Provide the [x, y] coordinate of the cell's center where the given text is located.  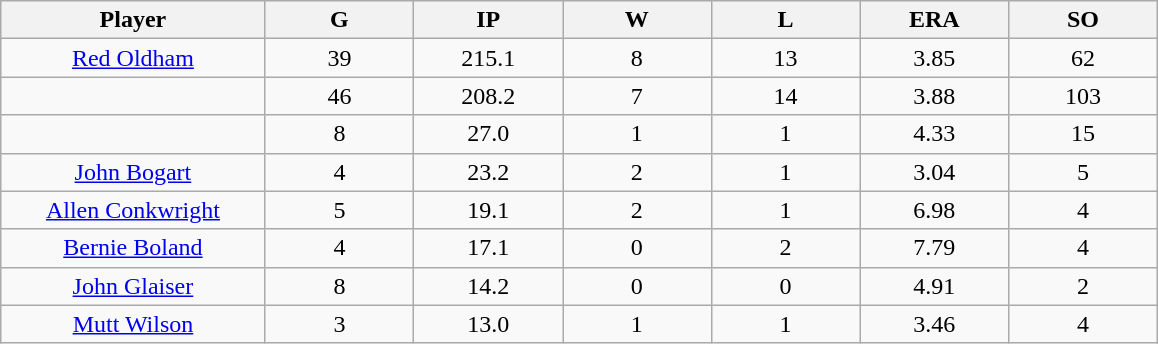
W [636, 20]
3 [340, 324]
13.0 [488, 324]
14 [786, 96]
John Bogart [133, 172]
Mutt Wilson [133, 324]
208.2 [488, 96]
IP [488, 20]
13 [786, 58]
ERA [934, 20]
L [786, 20]
6.98 [934, 210]
14.2 [488, 286]
62 [1084, 58]
27.0 [488, 134]
4.33 [934, 134]
23.2 [488, 172]
Allen Conkwright [133, 210]
Player [133, 20]
215.1 [488, 58]
3.85 [934, 58]
15 [1084, 134]
17.1 [488, 248]
103 [1084, 96]
SO [1084, 20]
3.46 [934, 324]
John Glaiser [133, 286]
39 [340, 58]
3.04 [934, 172]
19.1 [488, 210]
3.88 [934, 96]
Red Oldham [133, 58]
G [340, 20]
4.91 [934, 286]
Bernie Boland [133, 248]
7.79 [934, 248]
46 [340, 96]
7 [636, 96]
